Search for the cell housing the specified text and yield its [x, y] center coordinate. 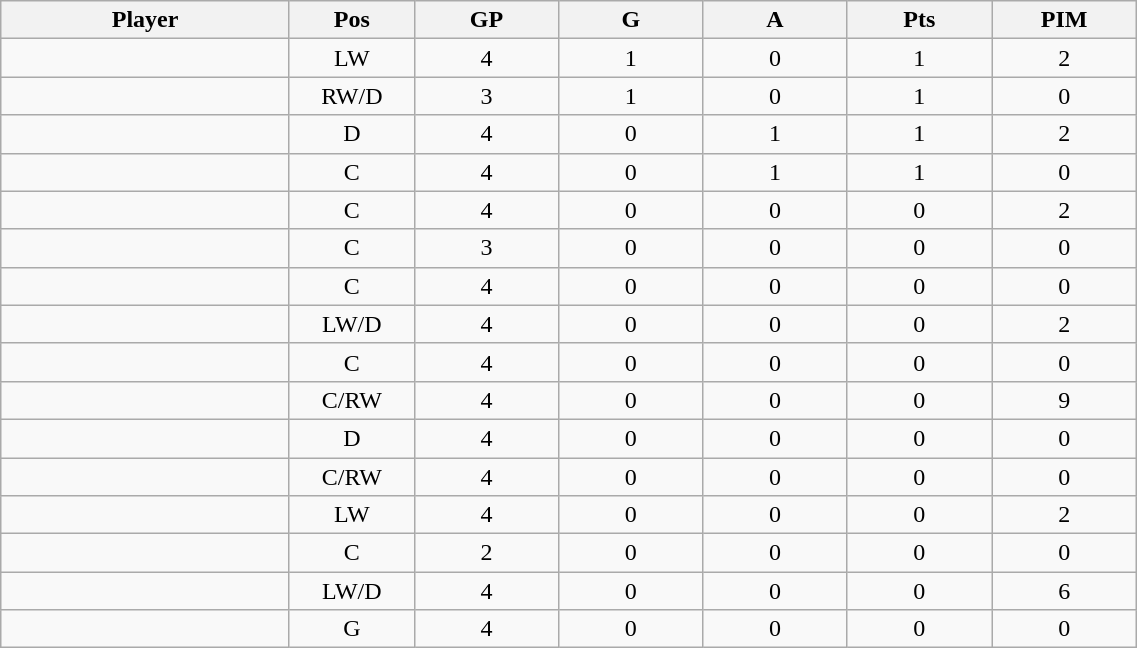
Player [146, 20]
RW/D [352, 96]
GP [486, 20]
Pos [352, 20]
PIM [1064, 20]
6 [1064, 591]
Pts [919, 20]
A [775, 20]
9 [1064, 400]
